Search for the cell housing the specified text and yield its [X, Y] center coordinate. 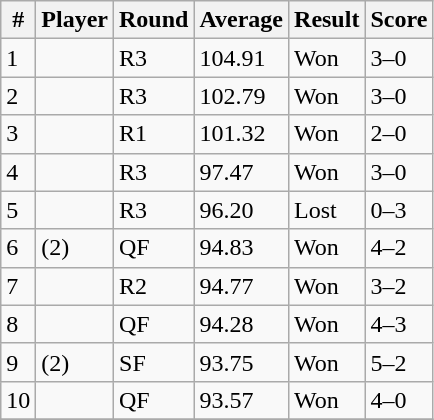
4–2 [399, 248]
SF [154, 362]
5 [18, 210]
Result [327, 20]
93.75 [242, 362]
5–2 [399, 362]
2–0 [399, 134]
6 [18, 248]
10 [18, 400]
3–2 [399, 286]
102.79 [242, 96]
Average [242, 20]
94.83 [242, 248]
3 [18, 134]
Round [154, 20]
97.47 [242, 172]
4–3 [399, 324]
8 [18, 324]
101.32 [242, 134]
4 [18, 172]
7 [18, 286]
1 [18, 58]
Lost [327, 210]
0–3 [399, 210]
96.20 [242, 210]
104.91 [242, 58]
9 [18, 362]
2 [18, 96]
94.28 [242, 324]
93.57 [242, 400]
94.77 [242, 286]
# [18, 20]
4–0 [399, 400]
Score [399, 20]
Player [75, 20]
R1 [154, 134]
R2 [154, 286]
